Output the (x, y) coordinate of the center of the cell containing the given text.  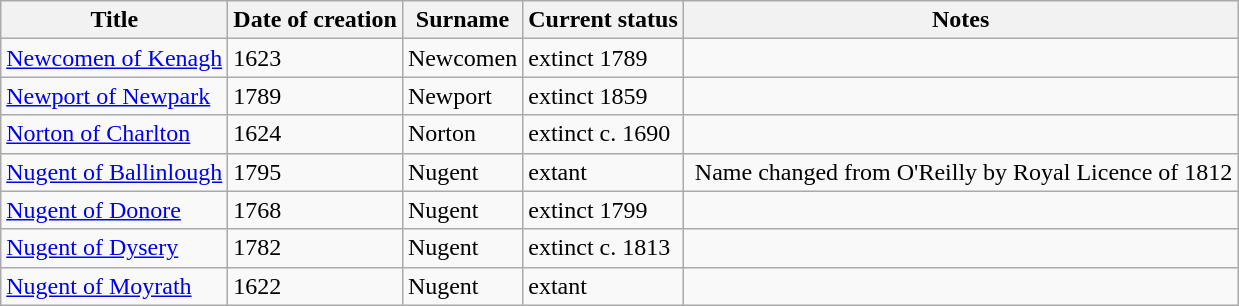
Nugent of Ballinlough (114, 172)
Notes (960, 20)
extinct 1789 (604, 58)
1623 (316, 58)
Norton of Charlton (114, 134)
extinct 1859 (604, 96)
1782 (316, 248)
Newcomen (462, 58)
1624 (316, 134)
Newcomen of Kenagh (114, 58)
1795 (316, 172)
Surname (462, 20)
Date of creation (316, 20)
Name changed from O'Reilly by Royal Licence of 1812 (960, 172)
Newport (462, 96)
extinct 1799 (604, 210)
Newport of Newpark (114, 96)
Title (114, 20)
extinct c. 1813 (604, 248)
1789 (316, 96)
Current status (604, 20)
1768 (316, 210)
extinct c. 1690 (604, 134)
Norton (462, 134)
Nugent of Dysery (114, 248)
1622 (316, 286)
Nugent of Donore (114, 210)
Nugent of Moyrath (114, 286)
